Search for the cell housing the specified text and yield its (X, Y) center coordinate. 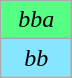
bba (36, 20)
bb (36, 58)
